Locate the cell with the specified text and output its [x, y] center coordinate. 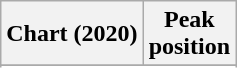
Chart (2020) [72, 34]
Peakposition [189, 34]
